Return (x, y) of the center of cell containing provided text 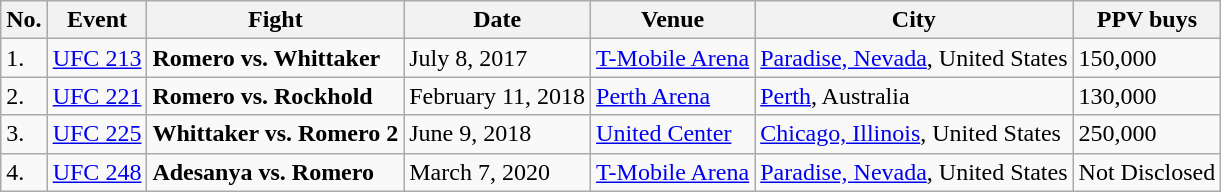
Event (97, 20)
2. (24, 96)
Date (498, 20)
United Center (673, 134)
March 7, 2020 (498, 172)
250,000 (1147, 134)
Romero vs. Rockhold (276, 96)
3. (24, 134)
Fight (276, 20)
June 9, 2018 (498, 134)
July 8, 2017 (498, 58)
February 11, 2018 (498, 96)
UFC 213 (97, 58)
Whittaker vs. Romero 2 (276, 134)
Venue (673, 20)
UFC 221 (97, 96)
No. (24, 20)
City (914, 20)
1. (24, 58)
UFC 248 (97, 172)
PPV buys (1147, 20)
130,000 (1147, 96)
Chicago, Illinois, United States (914, 134)
Perth, Australia (914, 96)
Perth Arena (673, 96)
UFC 225 (97, 134)
4. (24, 172)
150,000 (1147, 58)
Romero vs. Whittaker (276, 58)
Adesanya vs. Romero (276, 172)
Not Disclosed (1147, 172)
